From the cell containing the given text, extract its center point as (x, y) coordinate. 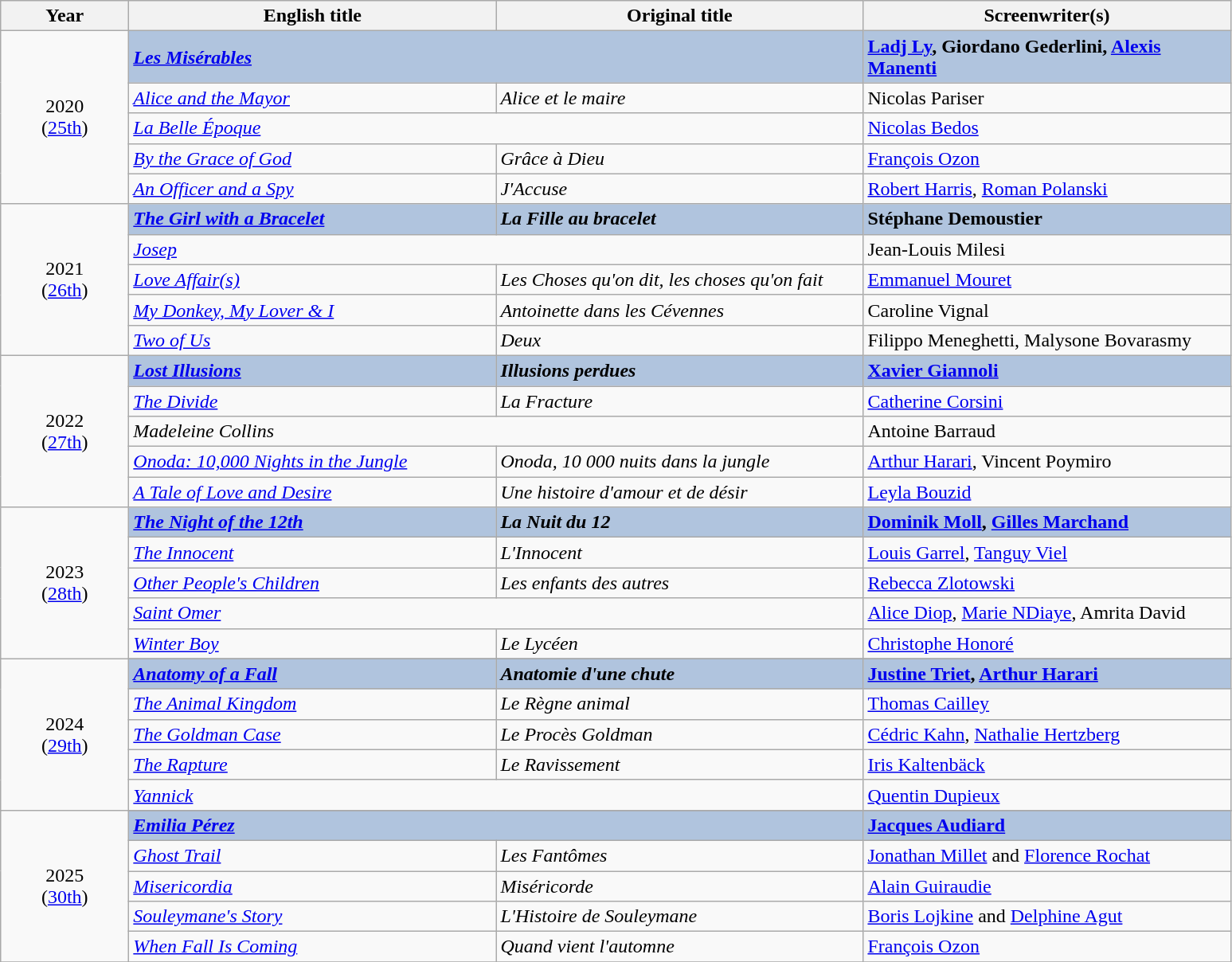
Saint Omer (496, 613)
Love Affair(s) (312, 280)
La Fracture (680, 401)
Le Règne animal (680, 704)
Anatomy of a Fall (312, 674)
L'Histoire de Souleymane (680, 917)
Antoinette dans les Cévennes (680, 310)
Les enfants des autres (680, 583)
Screenwriter(s) (1046, 16)
J'Accuse (680, 189)
Lost Illusions (312, 370)
2025(30th) (65, 886)
2021(26th) (65, 280)
La Belle Époque (496, 128)
Madeleine Collins (496, 432)
Deux (680, 340)
Year (65, 16)
Rebecca Zlotowski (1046, 583)
Iris Kaltenbäck (1046, 765)
Anatomie d'une chute (680, 674)
Alice et le maire (680, 98)
L'Innocent (680, 553)
Emilia Pérez (496, 825)
Antoine Barraud (1046, 432)
The Girl with a Bracelet (312, 219)
My Donkey, My Lover & I (312, 310)
Other People's Children (312, 583)
Catherine Corsini (1046, 401)
Souleymane's Story (312, 917)
Robert Harris, Roman Polanski (1046, 189)
Alice Diop, Marie NDiaye, Amrita David (1046, 613)
Quentin Dupieux (1046, 795)
Onoda, 10 000 nuits dans la jungle (680, 462)
Une histoire d'amour et de désir (680, 492)
La Fille au bracelet (680, 219)
An Officer and a Spy (312, 189)
Les Choses qu'on dit, les choses qu'on fait (680, 280)
Justine Triet, Arthur Harari (1046, 674)
Misericordia (312, 886)
Jonathan Millet and Florence Rochat (1046, 855)
2023(28th) (65, 583)
Arthur Harari, Vincent Poymiro (1046, 462)
Filippo Meneghetti, Malysone Bovarasmy (1046, 340)
Yannick (496, 795)
Xavier Giannoli (1046, 370)
Le Procès Goldman (680, 734)
Louis Garrel, Tanguy Viel (1046, 553)
Miséricorde (680, 886)
The Divide (312, 401)
Emmanuel Mouret (1046, 280)
Jacques Audiard (1046, 825)
The Innocent (312, 553)
Grâce à Dieu (680, 158)
English title (312, 16)
Boris Lojkine and Delphine Agut (1046, 917)
The Rapture (312, 765)
Les Misérables (496, 57)
Ghost Trail (312, 855)
The Night of the 12th (312, 522)
2020(25th) (65, 118)
Les Fantômes (680, 855)
Cédric Kahn, Nathalie Hertzberg (1046, 734)
Thomas Cailley (1046, 704)
Christophe Honoré (1046, 643)
Quand vient l'automne (680, 947)
Stéphane Demoustier (1046, 219)
Winter Boy (312, 643)
Original title (680, 16)
Leyla Bouzid (1046, 492)
By the Grace of God (312, 158)
Ladj Ly, Giordano Gederlini, Alexis Manenti (1046, 57)
Josep (496, 249)
Alice and the Mayor (312, 98)
Caroline Vignal (1046, 310)
The Goldman Case (312, 734)
Dominik Moll, Gilles Marchand (1046, 522)
Nicolas Pariser (1046, 98)
Alain Guiraudie (1046, 886)
The Animal Kingdom (312, 704)
A Tale of Love and Desire (312, 492)
Two of Us (312, 340)
Jean-Louis Milesi (1046, 249)
Nicolas Bedos (1046, 128)
2024(29th) (65, 734)
2022(27th) (65, 431)
When Fall Is Coming (312, 947)
Le Ravissement (680, 765)
La Nuit du 12 (680, 522)
Illusions perdues (680, 370)
Le Lycéen (680, 643)
Onoda: 10,000 Nights in the Jungle (312, 462)
